Scan for the cell matching the given text and deliver its (x, y) coordinate at center. 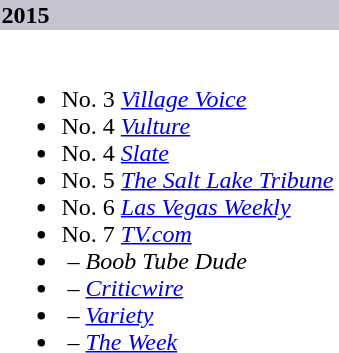
2015 (170, 15)
